Capture the cell that displays the provided text and extract its [X, Y] central coordinate. 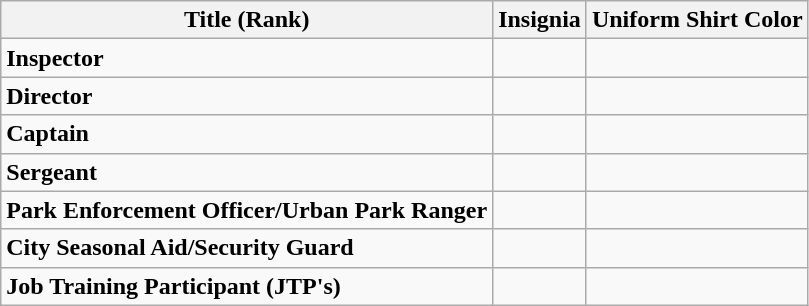
Job Training Participant (JTP's) [247, 286]
Title (Rank) [247, 20]
Inspector [247, 58]
Park Enforcement Officer/Urban Park Ranger [247, 210]
Insignia [540, 20]
Uniform Shirt Color [697, 20]
City Seasonal Aid/Security Guard [247, 248]
Director [247, 96]
Captain [247, 134]
Sergeant [247, 172]
